Extract the (x, y) coordinate from the center of the cell holding the provided text.  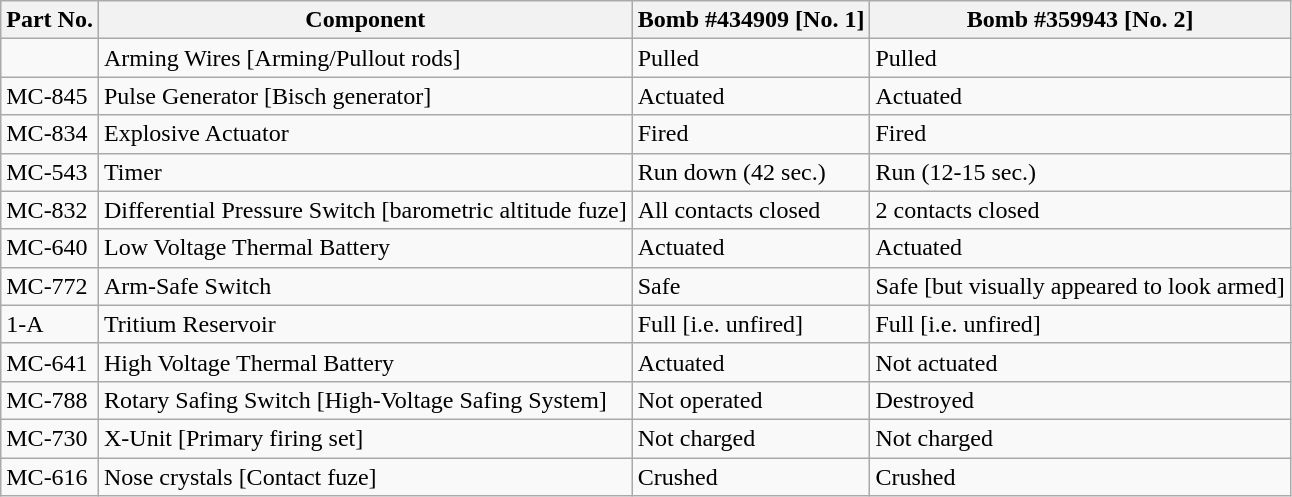
Not operated (751, 400)
Destroyed (1080, 400)
MC-640 (50, 248)
MC-641 (50, 362)
Bomb #359943 [No. 2] (1080, 20)
Explosive Actuator (365, 134)
Arm-Safe Switch (365, 286)
2 contacts closed (1080, 210)
MC-832 (50, 210)
MC-616 (50, 477)
Arming Wires [Arming/Pullout rods] (365, 58)
Component (365, 20)
Pulse Generator [Bisch generator] (365, 96)
MC-788 (50, 400)
Timer (365, 172)
Safe (751, 286)
Part No. (50, 20)
Bomb #434909 [No. 1] (751, 20)
Safe [but visually appeared to look armed] (1080, 286)
X-Unit [Primary firing set] (365, 438)
High Voltage Thermal Battery (365, 362)
1-A (50, 324)
Tritium Reservoir (365, 324)
Low Voltage Thermal Battery (365, 248)
Not actuated (1080, 362)
Differential Pressure Switch [barometric altitude fuze] (365, 210)
MC-845 (50, 96)
Run (12-15 sec.) (1080, 172)
MC-543 (50, 172)
MC-730 (50, 438)
MC-834 (50, 134)
All contacts closed (751, 210)
Rotary Safing Switch [High-Voltage Safing System] (365, 400)
MC-772 (50, 286)
Nose crystals [Contact fuze] (365, 477)
Run down (42 sec.) (751, 172)
